Extract the (X, Y) coordinate from the center of the cell holding the provided text.  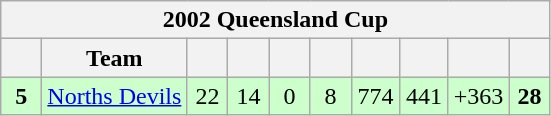
2002 Queensland Cup (276, 20)
22 (208, 96)
0 (290, 96)
Norths Devils (114, 96)
441 (424, 96)
8 (330, 96)
5 (22, 96)
+363 (478, 96)
Team (114, 58)
14 (248, 96)
28 (530, 96)
774 (376, 96)
